Identify which cell holds the provided text, then report its [X, Y] central coordinate. 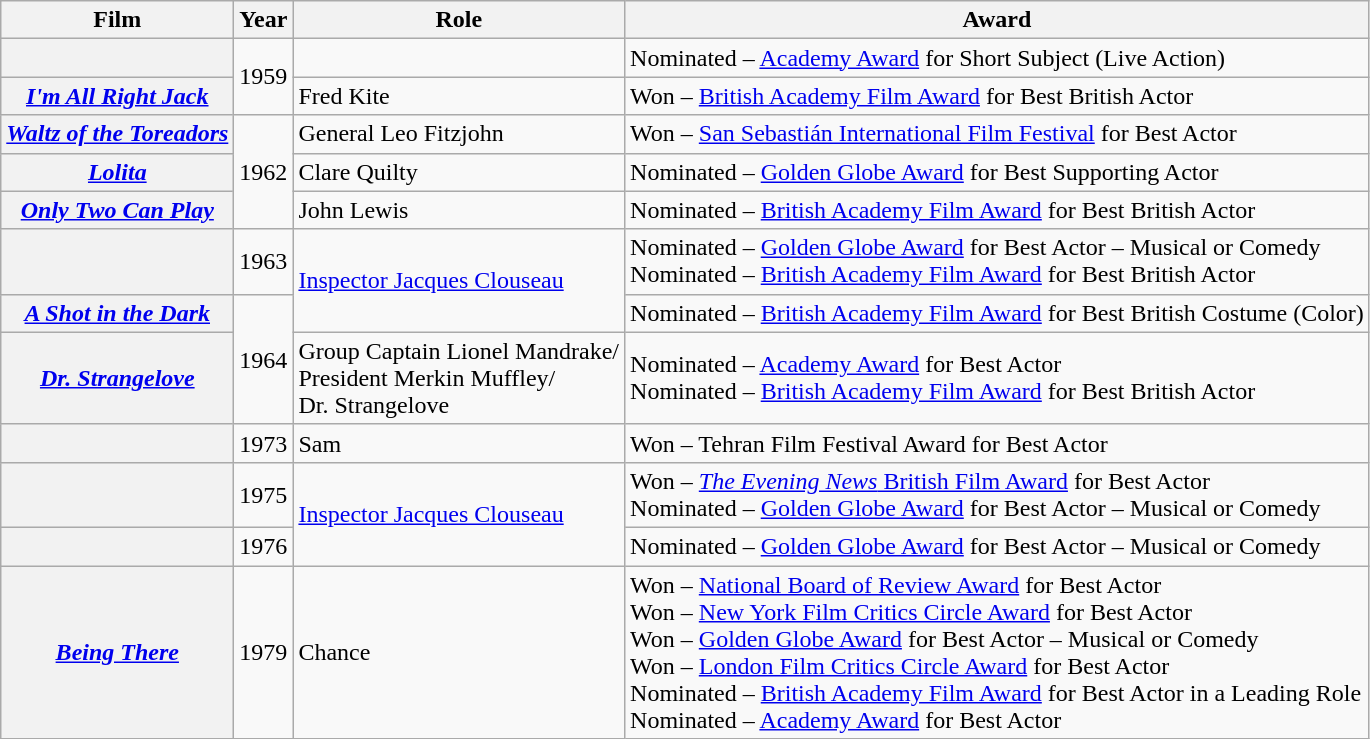
Nominated – Academy Award for Short Subject (Live Action) [998, 58]
1979 [264, 652]
General Leo Fitzjohn [459, 134]
Only Two Can Play [118, 210]
I'm All Right Jack [118, 96]
Nominated – Golden Globe Award for Best Supporting Actor [998, 172]
Being There [118, 652]
Won – The Evening News British Film Award for Best ActorNominated – Golden Globe Award for Best Actor – Musical or Comedy [998, 494]
Award [998, 20]
1959 [264, 77]
Sam [459, 443]
Clare Quilty [459, 172]
1973 [264, 443]
Nominated – Academy Award for Best ActorNominated – British Academy Film Award for Best British Actor [998, 378]
1976 [264, 546]
Dr. Strangelove [118, 378]
Nominated – Golden Globe Award for Best Actor – Musical or ComedyNominated – British Academy Film Award for Best British Actor [998, 262]
1963 [264, 262]
John Lewis [459, 210]
1964 [264, 359]
A Shot in the Dark [118, 313]
Waltz of the Toreadors [118, 134]
Chance [459, 652]
Won – British Academy Film Award for Best British Actor [998, 96]
Group Captain Lionel Mandrake/President Merkin Muffley/Dr. Strangelove [459, 378]
Lolita [118, 172]
1975 [264, 494]
Won – Tehran Film Festival Award for Best Actor [998, 443]
Nominated – Golden Globe Award for Best Actor – Musical or Comedy [998, 546]
Year [264, 20]
1962 [264, 172]
Nominated – British Academy Film Award for Best British Actor [998, 210]
Film [118, 20]
Role [459, 20]
Fred Kite [459, 96]
Nominated – British Academy Film Award for Best British Costume (Color) [998, 313]
Won – San Sebastián International Film Festival for Best Actor [998, 134]
